Extract the (X, Y) coordinate from the center of the cell holding the provided text.  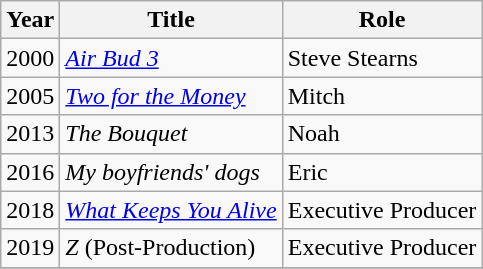
2016 (30, 172)
2018 (30, 210)
Noah (382, 134)
Role (382, 20)
2005 (30, 96)
My boyfriends' dogs (171, 172)
Steve Stearns (382, 58)
Title (171, 20)
2000 (30, 58)
2019 (30, 248)
Two for the Money (171, 96)
Year (30, 20)
Z (Post-Production) (171, 248)
Air Bud 3 (171, 58)
The Bouquet (171, 134)
Eric (382, 172)
Mitch (382, 96)
What Keeps You Alive (171, 210)
2013 (30, 134)
